Provide the [x, y] coordinate of the cell's center where the given text is located.  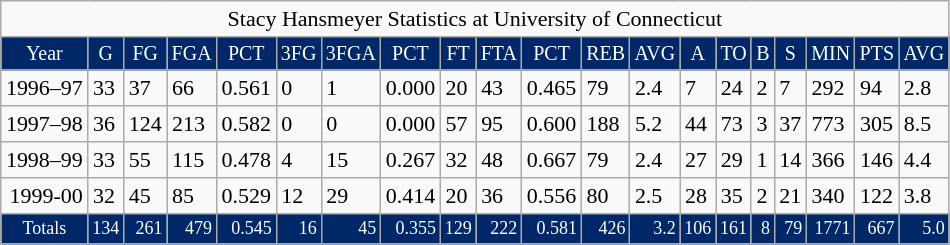
5.0 [924, 228]
FT [458, 54]
305 [877, 124]
129 [458, 228]
43 [499, 88]
0.561 [246, 88]
FTA [499, 54]
213 [192, 124]
8.5 [924, 124]
94 [877, 88]
366 [830, 160]
66 [192, 88]
5.2 [655, 124]
24 [734, 88]
261 [146, 228]
0.545 [246, 228]
773 [830, 124]
A [698, 54]
222 [499, 228]
0.267 [411, 160]
FG [146, 54]
TO [734, 54]
0.529 [246, 195]
27 [698, 160]
21 [790, 195]
3 [762, 124]
3FG [298, 54]
28 [698, 195]
146 [877, 160]
1998–99 [44, 160]
2.8 [924, 88]
15 [350, 160]
115 [192, 160]
Totals [44, 228]
3.2 [655, 228]
479 [192, 228]
1997–98 [44, 124]
3.8 [924, 195]
2.5 [655, 195]
0.600 [552, 124]
1999-00 [44, 195]
426 [605, 228]
0.355 [411, 228]
48 [499, 160]
3FGA [350, 54]
16 [298, 228]
122 [877, 195]
340 [830, 195]
0.465 [552, 88]
PTS [877, 54]
Year [44, 54]
188 [605, 124]
S [790, 54]
57 [458, 124]
0.478 [246, 160]
0.414 [411, 195]
FGA [192, 54]
292 [830, 88]
1771 [830, 228]
667 [877, 228]
134 [106, 228]
85 [192, 195]
0.581 [552, 228]
REB [605, 54]
35 [734, 195]
MIN [830, 54]
Stacy Hansmeyer Statistics at University of Connecticut [475, 19]
1996–97 [44, 88]
95 [499, 124]
0.556 [552, 195]
161 [734, 228]
G [106, 54]
14 [790, 160]
4 [298, 160]
73 [734, 124]
124 [146, 124]
44 [698, 124]
106 [698, 228]
4.4 [924, 160]
8 [762, 228]
0.582 [246, 124]
55 [146, 160]
12 [298, 195]
80 [605, 195]
0.667 [552, 160]
B [762, 54]
